Pinpoint the cell where the given text exists, returning its [x, y] midpoint coordinate. 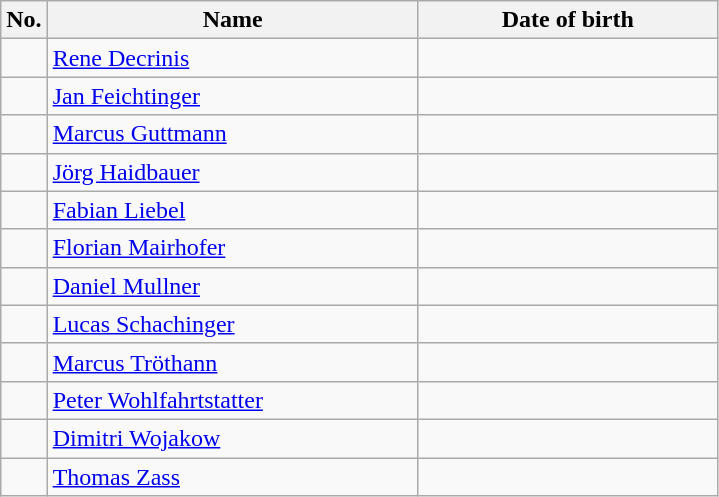
Marcus Guttmann [232, 134]
Marcus Tröthann [232, 362]
Fabian Liebel [232, 210]
Daniel Mullner [232, 286]
Lucas Schachinger [232, 324]
Dimitri Wojakow [232, 438]
No. [24, 20]
Thomas Zass [232, 477]
Rene Decrinis [232, 58]
Jan Feichtinger [232, 96]
Name [232, 20]
Date of birth [568, 20]
Florian Mairhofer [232, 248]
Jörg Haidbauer [232, 172]
Peter Wohlfahrtstatter [232, 400]
